Locate the cell with the specified text and output its (x, y) center coordinate. 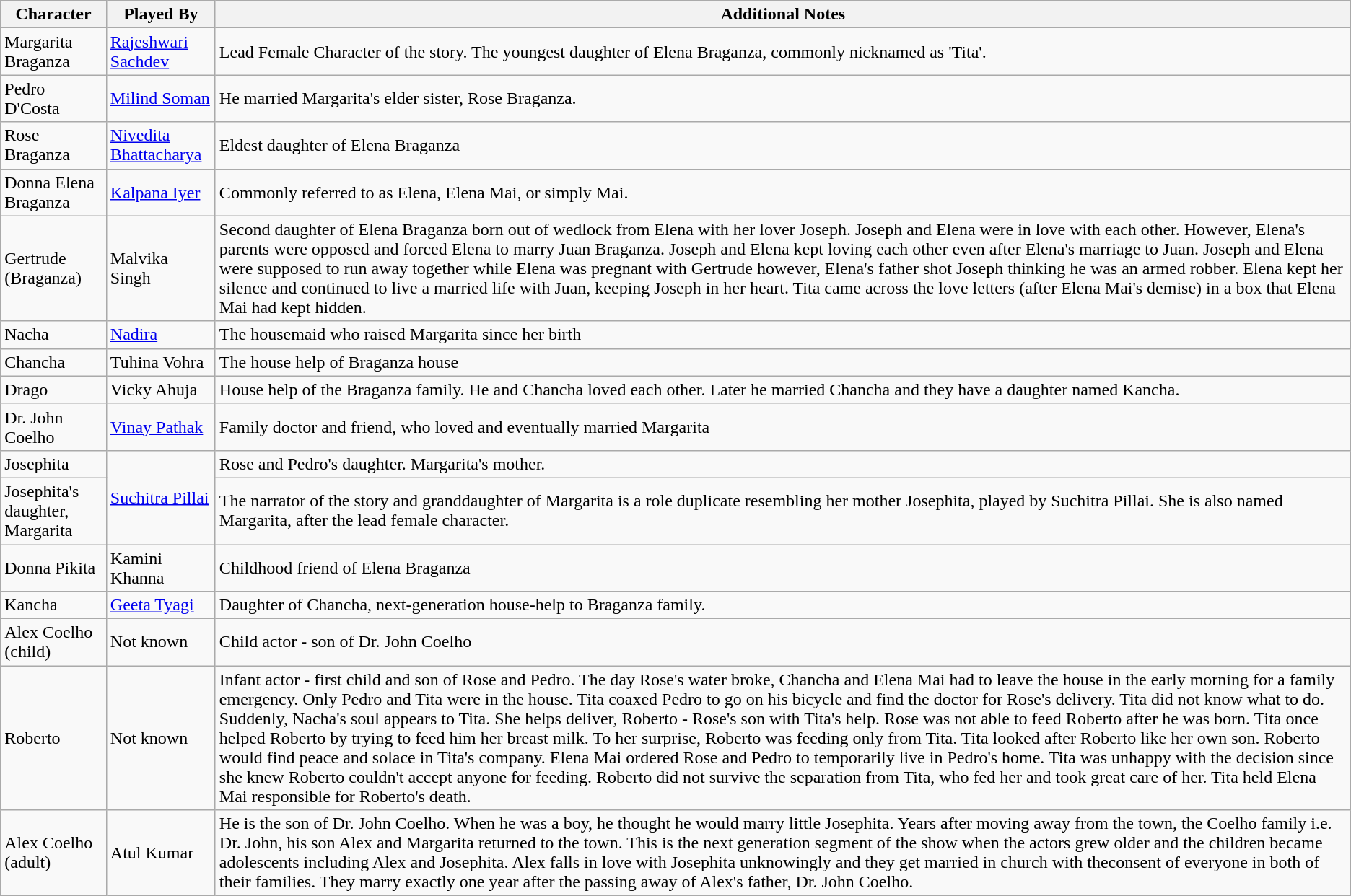
Nivedita Bhattacharya (160, 146)
House help of the Braganza family. He and Chancha loved each other. Later he married Chancha and they have a daughter named Kancha. (782, 390)
Tuhina Vohra (160, 362)
Josephita's daughter, Margarita (53, 511)
Lead Female Character of the story. The youngest daughter of Elena Braganza, commonly nicknamed as 'Tita'. (782, 52)
Child actor - son of Dr. John Coelho (782, 642)
Rajeshwari Sachdev (160, 52)
The housemaid who raised Margarita since her birth (782, 335)
Drago (53, 390)
Daughter of Chancha, next-generation house-help to Braganza family. (782, 605)
The house help of Braganza house (782, 362)
Roberto (53, 738)
Childhood friend of Elena Braganza (782, 567)
Played By (160, 14)
Suchitra Pillai (160, 497)
Rose and Pedro's daughter. Margarita's mother. (782, 464)
Vinay Pathak (160, 427)
Geeta Tyagi (160, 605)
Josephita (53, 464)
Additional Notes (782, 14)
Alex Coelho (child) (53, 642)
Donna Elena Braganza (53, 192)
Kalpana Iyer (160, 192)
Family doctor and friend, who loved and eventually married Margarita (782, 427)
Eldest daughter of Elena Braganza (782, 146)
Margarita Braganza (53, 52)
Nadira (160, 335)
Donna Pikita (53, 567)
Kancha (53, 605)
Rose Braganza (53, 146)
Nacha (53, 335)
Gertrude (Braganza) (53, 268)
He married Margarita's elder sister, Rose Braganza. (782, 98)
Milind Soman (160, 98)
Commonly referred to as Elena, Elena Mai, or simply Mai. (782, 192)
Pedro D'Costa (53, 98)
Dr. John Coelho (53, 427)
Chancha (53, 362)
Atul Kumar (160, 853)
Character (53, 14)
Malvika Singh (160, 268)
Vicky Ahuja (160, 390)
Alex Coelho (adult) (53, 853)
Kamini Khanna (160, 567)
